Search for the cell housing the specified text and yield its (x, y) center coordinate. 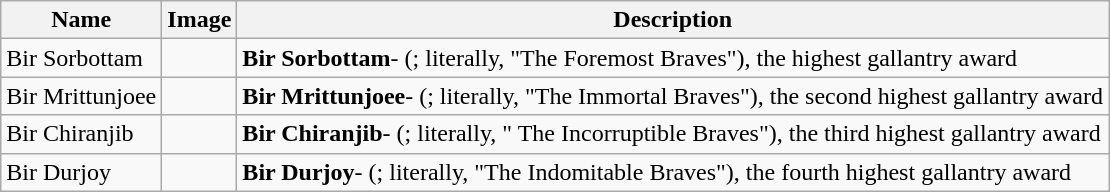
Bir Durjoy (82, 172)
Bir Mrittunjoee- (; literally, "The Immortal Braves"), the second highest gallantry award (673, 96)
Bir Chiranjib- (; literally, " The Incorruptible Braves"), the third highest gallantry award (673, 134)
Bir Sorbottam- (; literally, "The Foremost Braves"), the highest gallantry award (673, 58)
Bir Sorbottam (82, 58)
Bir Chiranjib (82, 134)
Bir Durjoy- (; literally, "The Indomitable Braves"), the fourth highest gallantry award (673, 172)
Bir Mrittunjoee (82, 96)
Image (200, 20)
Description (673, 20)
Name (82, 20)
